Return the (x, y) coordinate for the center point of the cell that contains the specified text.  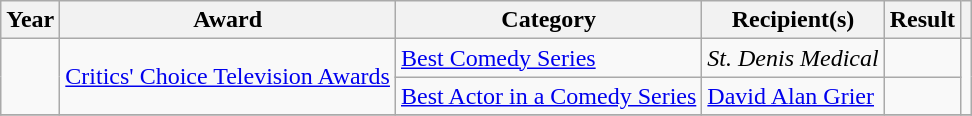
Award (228, 20)
David Alan Grier (793, 96)
Critics' Choice Television Awards (228, 77)
Category (548, 20)
Year (30, 20)
Best Actor in a Comedy Series (548, 96)
St. Denis Medical (793, 58)
Recipient(s) (793, 20)
Best Comedy Series (548, 58)
Result (922, 20)
